From the cell containing the given text, extract its center point as [X, Y] coordinate. 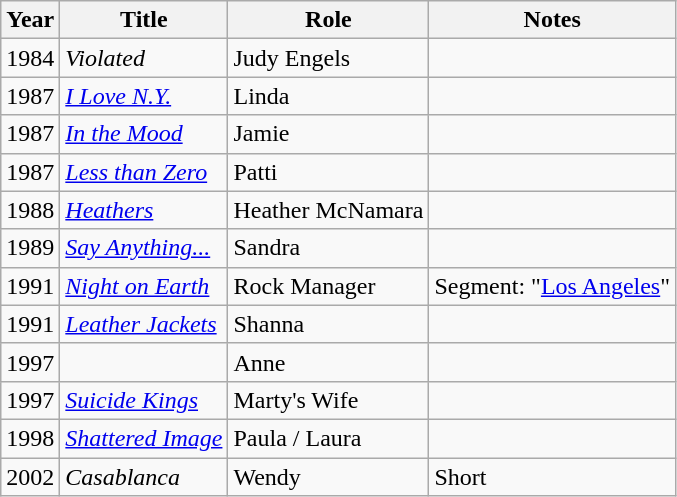
Sandra [328, 248]
Violated [144, 58]
Shattered Image [144, 438]
I Love N.Y. [144, 96]
Role [328, 20]
Jamie [328, 134]
1989 [30, 248]
Patti [328, 172]
Title [144, 20]
Suicide Kings [144, 400]
Linda [328, 96]
1998 [30, 438]
Heather McNamara [328, 210]
1988 [30, 210]
Say Anything... [144, 248]
In the Mood [144, 134]
Casablanca [144, 477]
1984 [30, 58]
Night on Earth [144, 286]
Anne [328, 362]
Wendy [328, 477]
2002 [30, 477]
Heathers [144, 210]
Segment: "Los Angeles" [552, 286]
Year [30, 20]
Rock Manager [328, 286]
Less than Zero [144, 172]
Notes [552, 20]
Judy Engels [328, 58]
Short [552, 477]
Shanna [328, 324]
Leather Jackets [144, 324]
Paula / Laura [328, 438]
Marty's Wife [328, 400]
